For the text-containing cell, return its midpoint in [X, Y] coordinate format. 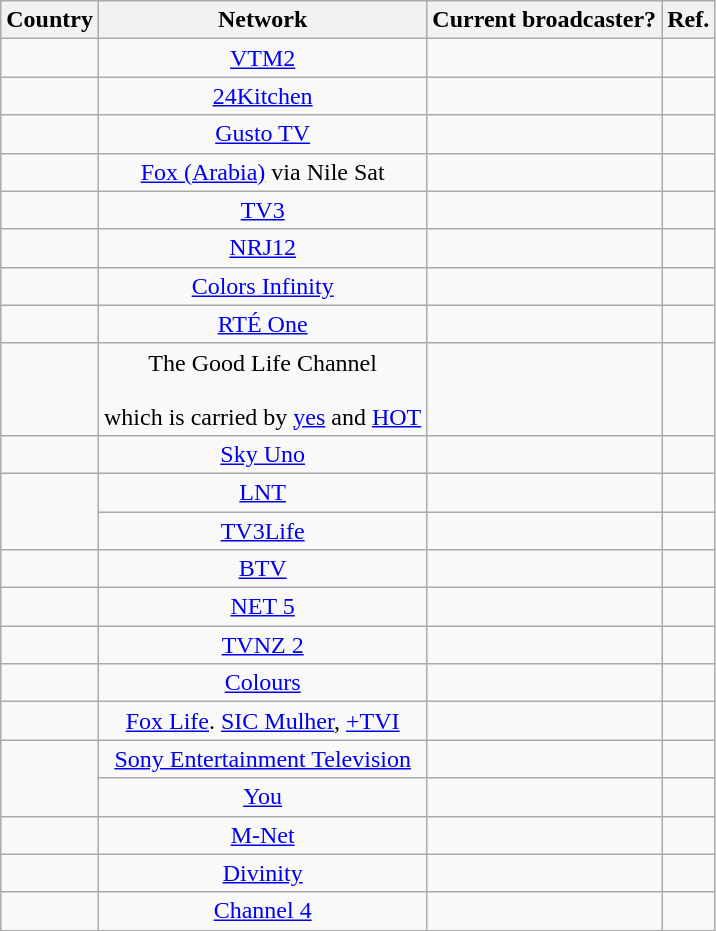
The Good Life Channelwhich is carried by yes and HOT [262, 389]
NRJ12 [262, 248]
Gusto TV [262, 134]
RTÉ One [262, 324]
Ref. [688, 20]
Fox Life. SIC Mulher, +TVI [262, 721]
TV3 [262, 210]
Colours [262, 683]
24Kitchen [262, 96]
Country [50, 20]
Current broadcaster? [544, 20]
Channel 4 [262, 911]
Fox (Arabia) via Nile Sat [262, 172]
Colors Infinity [262, 286]
VTM2 [262, 58]
TV3Life [262, 531]
Sky Uno [262, 454]
Network [262, 20]
Divinity [262, 873]
NET 5 [262, 607]
You [262, 797]
BTV [262, 569]
LNT [262, 492]
TVNZ 2 [262, 645]
M-Net [262, 835]
Sony Entertainment Television [262, 759]
